Identify which cell holds the provided text, then report its (X, Y) central coordinate. 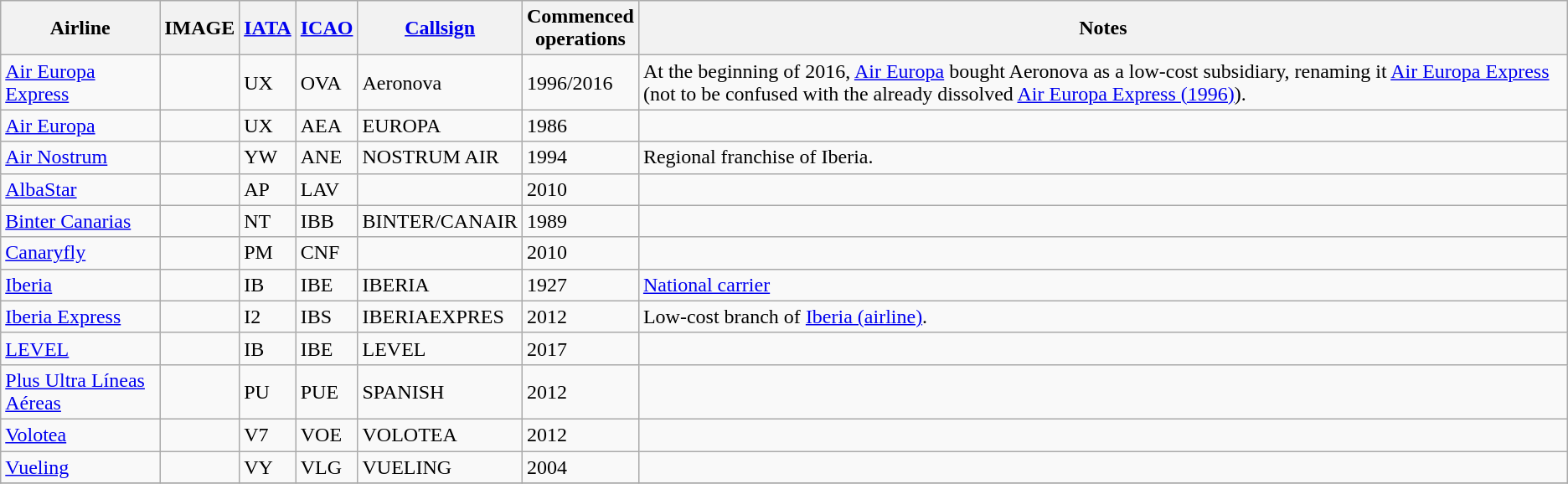
Vueling (80, 466)
Iberia Express (80, 317)
ANE (327, 157)
Notes (1102, 28)
CNF (327, 253)
Callsign (440, 28)
AP (268, 189)
1927 (580, 285)
IBERIA (440, 285)
AlbaStar (80, 189)
Aeronova (440, 82)
AEA (327, 126)
PUE (327, 392)
SPANISH (440, 392)
VOE (327, 435)
NT (268, 221)
Commencedoperations (580, 28)
NOSTRUM AIR (440, 157)
IATA (268, 28)
2017 (580, 348)
Low-cost branch of Iberia (airline). (1102, 317)
ICAO (327, 28)
VLG (327, 466)
1986 (580, 126)
EUROPA (440, 126)
Air Europa Express (80, 82)
V7 (268, 435)
1994 (580, 157)
National carrier (1102, 285)
Binter Canarias (80, 221)
LAV (327, 189)
Canaryfly (80, 253)
1989 (580, 221)
1996/2016 (580, 82)
Air Nostrum (80, 157)
VY (268, 466)
Iberia (80, 285)
IBERIAEXPRES (440, 317)
OVA (327, 82)
Airline (80, 28)
IBB (327, 221)
BINTER/CANAIR (440, 221)
VUELING (440, 466)
PU (268, 392)
VOLOTEA (440, 435)
IMAGE (199, 28)
PM (268, 253)
Volotea (80, 435)
Air Europa (80, 126)
2004 (580, 466)
YW (268, 157)
IBS (327, 317)
Plus Ultra Líneas Aéreas (80, 392)
I2 (268, 317)
Regional franchise of Iberia. (1102, 157)
